Detect which cell encompasses the target text, then output its [x, y] center coordinate. 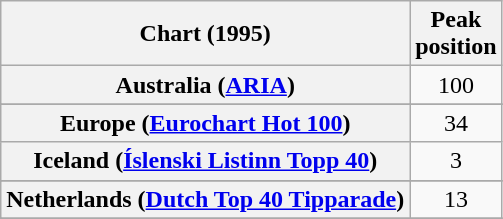
100 [456, 85]
34 [456, 123]
Iceland (Íslenski Listinn Topp 40) [206, 161]
Europe (Eurochart Hot 100) [206, 123]
Chart (1995) [206, 34]
Australia (ARIA) [206, 85]
3 [456, 161]
13 [456, 199]
Netherlands (Dutch Top 40 Tipparade) [206, 199]
Peakposition [456, 34]
